From the cell containing the given text, extract its center point as (X, Y) coordinate. 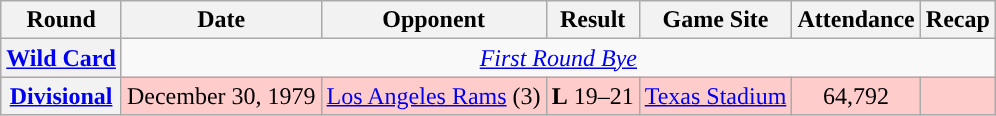
Attendance (856, 20)
L 19–21 (592, 96)
Recap (958, 20)
Opponent (434, 20)
First Round Bye (558, 58)
Date (221, 20)
Round (62, 20)
December 30, 1979 (221, 96)
Game Site (716, 20)
Texas Stadium (716, 96)
Los Angeles Rams (3) (434, 96)
Result (592, 20)
64,792 (856, 96)
Wild Card (62, 58)
Divisional (62, 96)
